Output the (X, Y) coordinate of the center of the cell containing the given text.  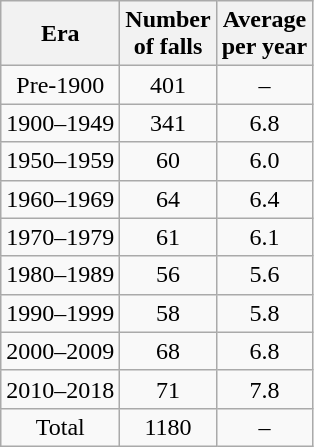
64 (168, 199)
1950–1959 (60, 161)
341 (168, 123)
56 (168, 275)
1960–1969 (60, 199)
1900–1949 (60, 123)
7.8 (264, 389)
401 (168, 85)
Pre-1900 (60, 85)
5.6 (264, 275)
5.8 (264, 313)
1980–1989 (60, 275)
61 (168, 237)
1180 (168, 427)
1990–1999 (60, 313)
Numberof falls (168, 34)
Total (60, 427)
Era (60, 34)
71 (168, 389)
Average per year (264, 34)
6.4 (264, 199)
68 (168, 351)
1970–1979 (60, 237)
2010–2018 (60, 389)
6.1 (264, 237)
2000–2009 (60, 351)
6.0 (264, 161)
58 (168, 313)
60 (168, 161)
